Pinpoint the cell where the given text exists, returning its [x, y] midpoint coordinate. 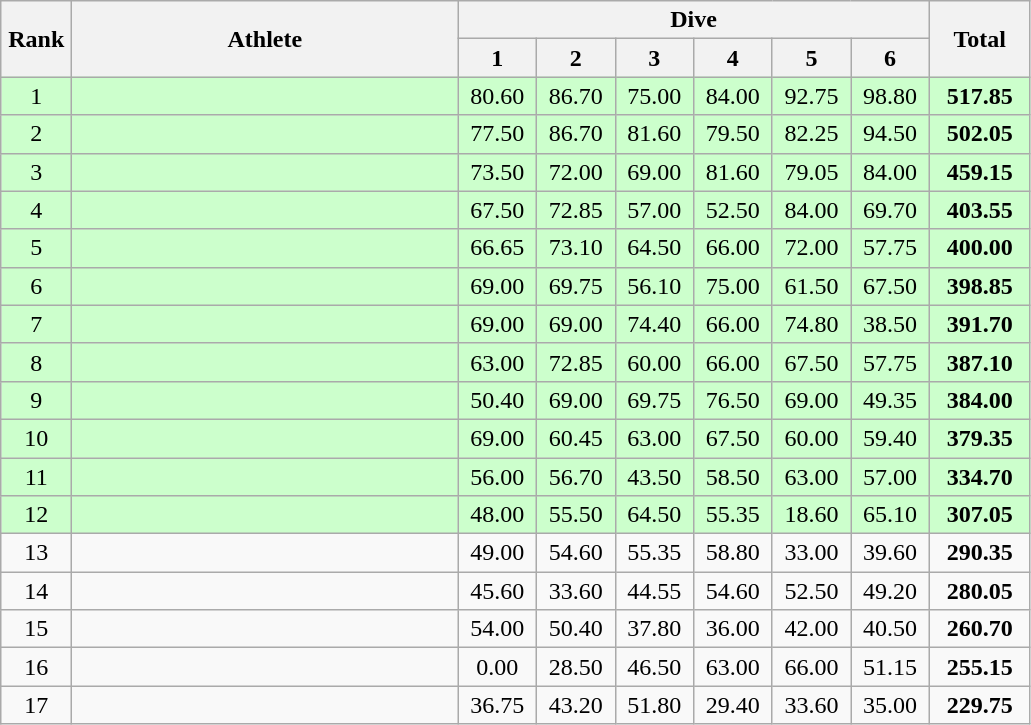
42.00 [812, 629]
36.75 [498, 705]
55.50 [576, 515]
Rank [36, 39]
9 [36, 400]
11 [36, 477]
73.50 [498, 172]
58.50 [734, 477]
54.00 [498, 629]
14 [36, 591]
38.50 [890, 324]
398.85 [980, 286]
65.10 [890, 515]
387.10 [980, 362]
60.45 [576, 438]
280.05 [980, 591]
43.50 [654, 477]
13 [36, 553]
98.80 [890, 96]
502.05 [980, 134]
17 [36, 705]
379.35 [980, 438]
69.70 [890, 210]
45.60 [498, 591]
35.00 [890, 705]
56.10 [654, 286]
39.60 [890, 553]
229.75 [980, 705]
49.20 [890, 591]
Dive [694, 20]
79.05 [812, 172]
94.50 [890, 134]
16 [36, 667]
61.50 [812, 286]
79.50 [734, 134]
290.35 [980, 553]
10 [36, 438]
49.35 [890, 400]
0.00 [498, 667]
28.50 [576, 667]
80.60 [498, 96]
76.50 [734, 400]
40.50 [890, 629]
48.00 [498, 515]
49.00 [498, 553]
46.50 [654, 667]
66.65 [498, 248]
7 [36, 324]
58.80 [734, 553]
18.60 [812, 515]
29.40 [734, 705]
12 [36, 515]
74.80 [812, 324]
307.05 [980, 515]
82.25 [812, 134]
51.80 [654, 705]
77.50 [498, 134]
51.15 [890, 667]
15 [36, 629]
33.00 [812, 553]
59.40 [890, 438]
73.10 [576, 248]
43.20 [576, 705]
92.75 [812, 96]
56.70 [576, 477]
517.85 [980, 96]
384.00 [980, 400]
403.55 [980, 210]
8 [36, 362]
400.00 [980, 248]
255.15 [980, 667]
36.00 [734, 629]
260.70 [980, 629]
Athlete [265, 39]
44.55 [654, 591]
391.70 [980, 324]
74.40 [654, 324]
459.15 [980, 172]
56.00 [498, 477]
334.70 [980, 477]
Total [980, 39]
37.80 [654, 629]
